Locate the cell with the specified text and output its [X, Y] center coordinate. 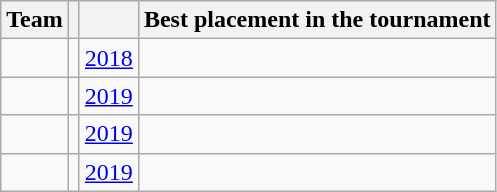
Team [35, 20]
Best placement in the tournament [317, 20]
2018 [108, 58]
